Pinpoint the cell where the given text exists, returning its [X, Y] midpoint coordinate. 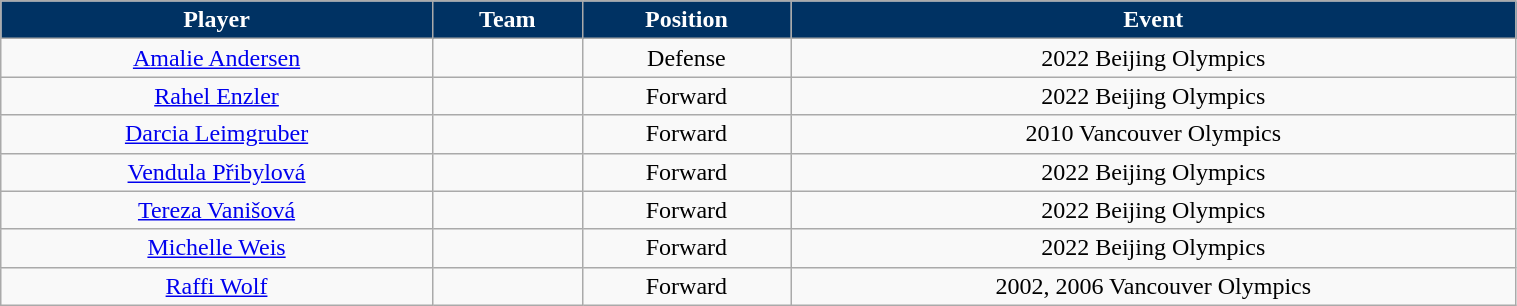
Darcia Leimgruber [217, 134]
Defense [686, 58]
Team [507, 20]
Amalie Andersen [217, 58]
Raffi Wolf [217, 286]
Vendula Přibylová [217, 172]
Event [1154, 20]
2010 Vancouver Olympics [1154, 134]
Tereza Vanišová [217, 210]
Player [217, 20]
Michelle Weis [217, 248]
Rahel Enzler [217, 96]
Position [686, 20]
2002, 2006 Vancouver Olympics [1154, 286]
